Scan for the cell matching the given text and deliver its [x, y] coordinate at center. 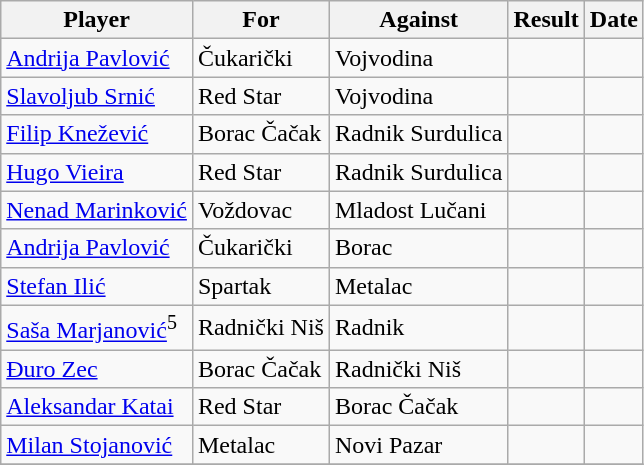
Slavoljub Srnić [97, 96]
Borac [418, 248]
For [260, 20]
Against [418, 20]
Đuro Zec [97, 369]
Nenad Marinković [97, 210]
Aleksandar Katai [97, 407]
Hugo Vieira [97, 172]
Mladost Lučani [418, 210]
Result [546, 20]
Date [614, 20]
Spartak [260, 286]
Stefan Ilić [97, 286]
Radnik [418, 328]
Novi Pazar [418, 445]
Player [97, 20]
Voždovac [260, 210]
Saša Marjanović5 [97, 328]
Filip Knežević [97, 134]
Milan Stojanović [97, 445]
